Scan for the cell matching the given text and deliver its (x, y) coordinate at center. 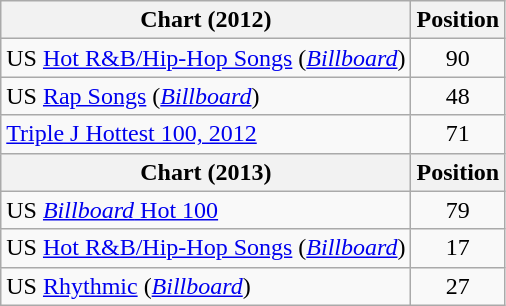
17 (458, 248)
27 (458, 286)
Triple J Hottest 100, 2012 (206, 134)
US Rap Songs (Billboard) (206, 96)
Chart (2013) (206, 172)
Chart (2012) (206, 20)
US Billboard Hot 100 (206, 210)
79 (458, 210)
71 (458, 134)
48 (458, 96)
90 (458, 58)
US Rhythmic (Billboard) (206, 286)
